Extract the [X, Y] coordinate from the center of the cell holding the provided text.  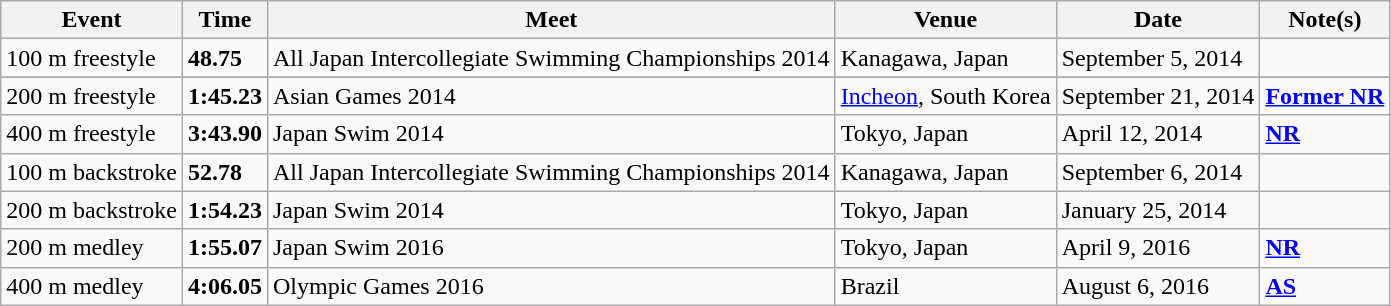
Note(s) [1325, 20]
200 m backstroke [92, 210]
Date [1158, 20]
Brazil [946, 286]
Meet [551, 20]
September 5, 2014 [1158, 58]
1:55.07 [224, 248]
Olympic Games 2016 [551, 286]
September 6, 2014 [1158, 172]
September 21, 2014 [1158, 96]
Event [92, 20]
200 m medley [92, 248]
3:43.90 [224, 134]
Former NR [1325, 96]
1:54.23 [224, 210]
1:45.23 [224, 96]
48.75 [224, 58]
4:06.05 [224, 286]
August 6, 2016 [1158, 286]
400 m freestyle [92, 134]
April 9, 2016 [1158, 248]
January 25, 2014 [1158, 210]
Japan Swim 2016 [551, 248]
Time [224, 20]
April 12, 2014 [1158, 134]
200 m freestyle [92, 96]
Venue [946, 20]
Incheon, South Korea [946, 96]
100 m backstroke [92, 172]
52.78 [224, 172]
400 m medley [92, 286]
100 m freestyle [92, 58]
AS [1325, 286]
Asian Games 2014 [551, 96]
